Pinpoint the cell where the given text exists, returning its [x, y] midpoint coordinate. 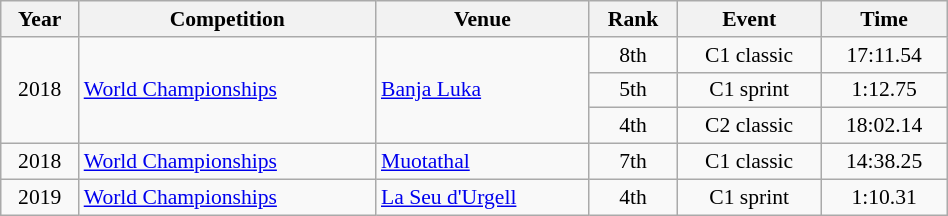
Banja Luka [482, 90]
14:38.25 [884, 162]
Time [884, 19]
7th [634, 162]
Event [749, 19]
Venue [482, 19]
Year [40, 19]
C2 classic [749, 126]
1:10.31 [884, 197]
La Seu d'Urgell [482, 197]
18:02.14 [884, 126]
Competition [228, 19]
1:12.75 [884, 90]
Rank [634, 19]
5th [634, 90]
8th [634, 55]
Muotathal [482, 162]
2019 [40, 197]
17:11.54 [884, 55]
